Scan for the cell matching the given text and deliver its [x, y] coordinate at center. 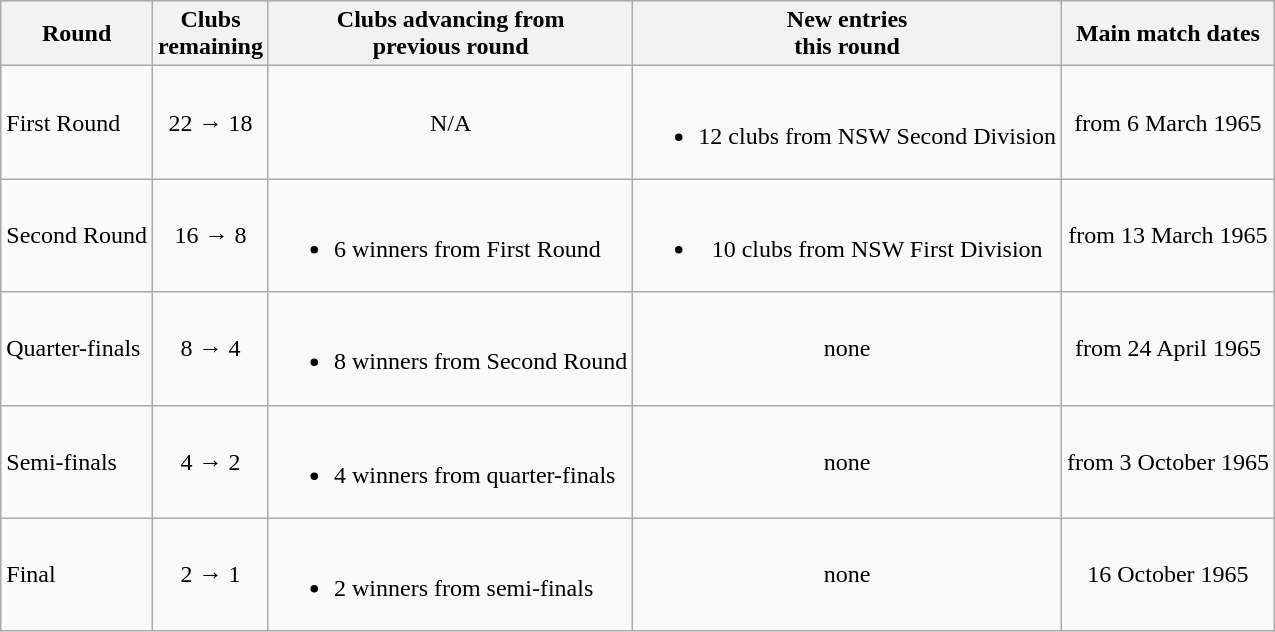
Clubsremaining [210, 34]
Quarter-finals [77, 348]
New entriesthis round [848, 34]
4 → 2 [210, 462]
8 winners from Second Round [450, 348]
from 13 March 1965 [1168, 236]
4 winners from quarter-finals [450, 462]
12 clubs from NSW Second Division [848, 122]
2 winners from semi-finals [450, 574]
Second Round [77, 236]
First Round [77, 122]
6 winners from First Round [450, 236]
Clubs advancing fromprevious round [450, 34]
from 6 March 1965 [1168, 122]
2 → 1 [210, 574]
22 → 18 [210, 122]
N/A [450, 122]
Final [77, 574]
8 → 4 [210, 348]
10 clubs from NSW First Division [848, 236]
16 October 1965 [1168, 574]
16 → 8 [210, 236]
Semi-finals [77, 462]
Main match dates [1168, 34]
Round [77, 34]
from 3 October 1965 [1168, 462]
from 24 April 1965 [1168, 348]
